Return (X, Y) of the center of cell containing provided text 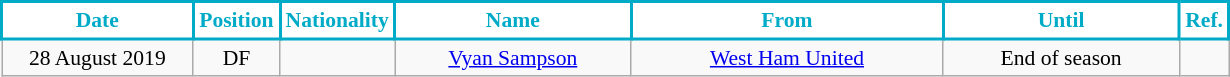
From (787, 20)
28 August 2019 (98, 57)
Name (514, 20)
West Ham United (787, 57)
Date (98, 20)
End of season (1062, 57)
Nationality (338, 20)
Vyan Sampson (514, 57)
DF (236, 57)
Position (236, 20)
Until (1062, 20)
Ref. (1204, 20)
